Provide the (x, y) coordinate of the cell's center where the given text is located.  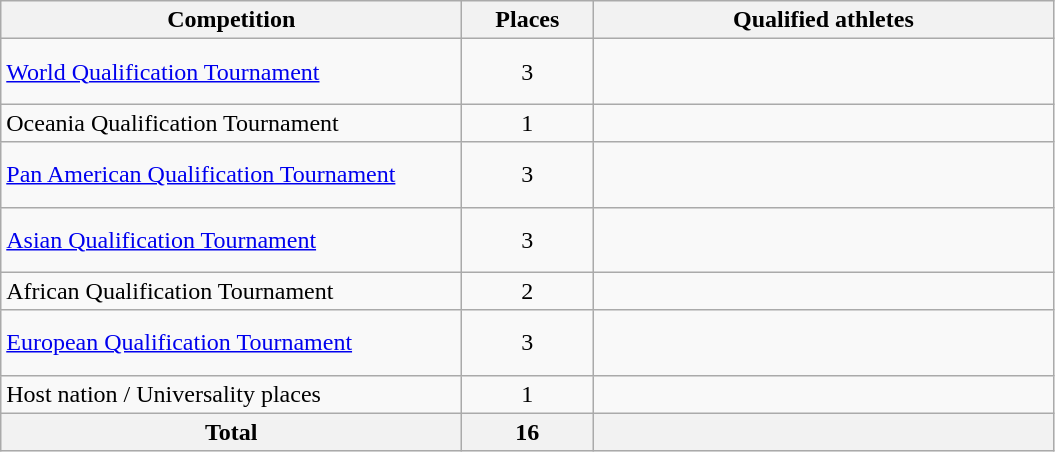
Places (528, 20)
Qualified athletes (824, 20)
16 (528, 432)
World Qualification Tournament (232, 72)
European Qualification Tournament (232, 342)
Pan American Qualification Tournament (232, 174)
2 (528, 291)
Total (232, 432)
Host nation / Universality places (232, 394)
Competition (232, 20)
Asian Qualification Tournament (232, 240)
African Qualification Tournament (232, 291)
Oceania Qualification Tournament (232, 123)
